Pinpoint the cell where the given text exists, returning its [x, y] midpoint coordinate. 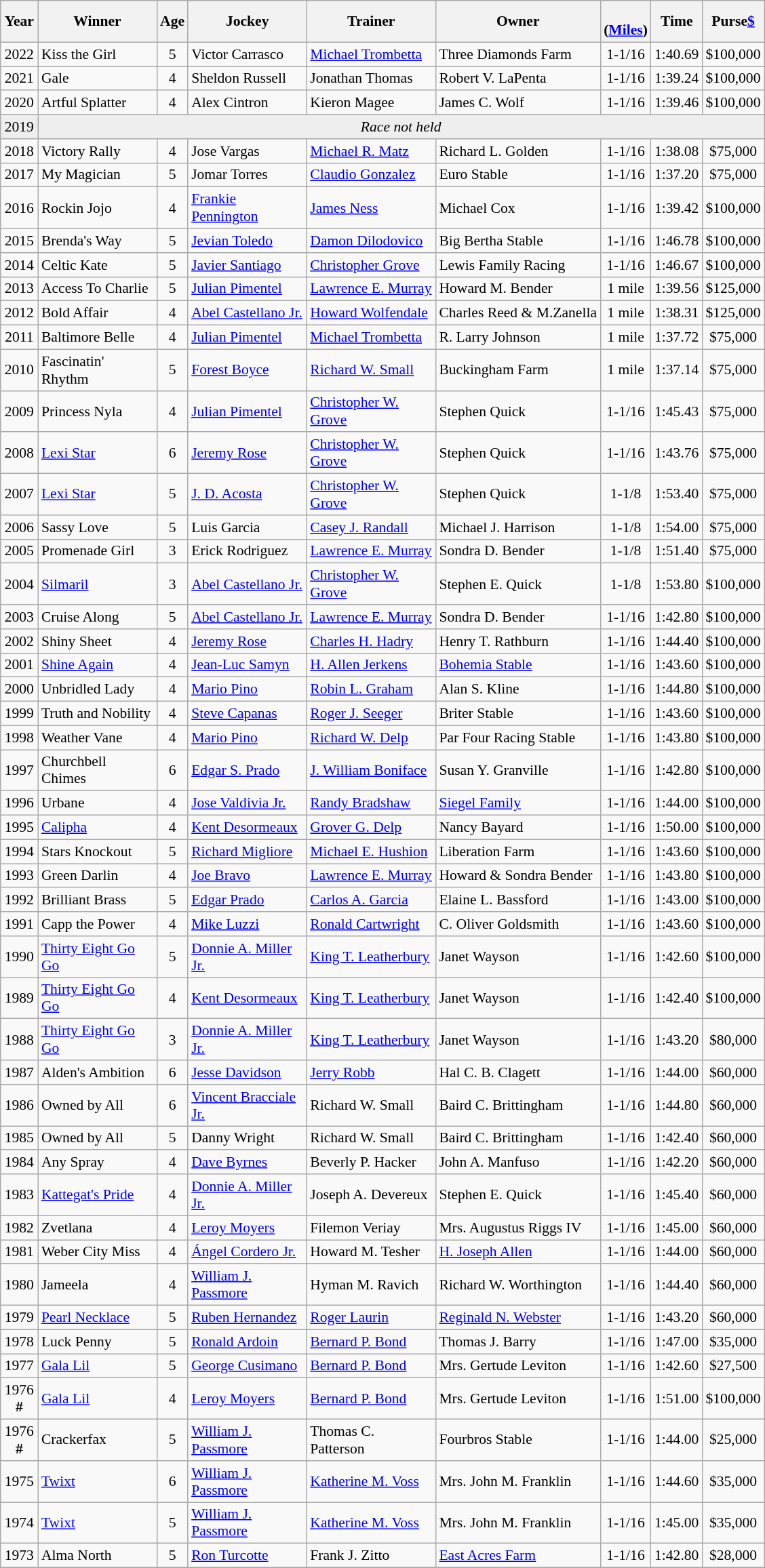
(Miles) [625, 22]
Kattegat's Pride [98, 1194]
Forest Boyce [247, 370]
2021 [19, 79]
1:39.46 [677, 103]
Charles H. Hadry [371, 641]
Alma North [98, 1556]
Green Darlin [98, 876]
Dave Byrnes [247, 1163]
1:39.56 [677, 289]
Jose Valdivia Jr. [247, 803]
Roger J. Seeger [371, 714]
$80,000 [732, 1040]
Kiss the Girl [98, 54]
2001 [19, 665]
Howard & Sondra Bender [518, 876]
Truth and Nobility [98, 714]
George Cusimano [247, 1366]
C. Oliver Goldsmith [518, 924]
2005 [19, 551]
Henry T. Rathburn [518, 641]
Carlos A. Garcia [371, 900]
1:38.08 [677, 151]
2004 [19, 584]
1:43.76 [677, 453]
1:46.78 [677, 241]
Promenade Girl [98, 551]
My Magician [98, 175]
Robert V. LaPenta [518, 79]
Jose Vargas [247, 151]
Year [19, 22]
1:37.14 [677, 370]
Howard M. Bender [518, 289]
H. Joseph Allen [518, 1252]
Reginald N. Webster [518, 1318]
Randy Bradshaw [371, 803]
2008 [19, 453]
Jevian Toledo [247, 241]
2014 [19, 265]
Par Four Racing Stable [518, 738]
1:38.31 [677, 313]
1975 [19, 1482]
1:47.00 [677, 1342]
Ronald Cartwright [371, 924]
Michael R. Matz [371, 151]
James Ness [371, 207]
Howard M. Tesher [371, 1252]
Zvetlana [98, 1228]
Hal C. B. Clagett [518, 1072]
1:39.24 [677, 79]
Crackerfax [98, 1440]
Ron Turcotte [247, 1556]
Michael E. Hushion [371, 851]
Shiny Sheet [98, 641]
Richard Migliore [247, 851]
Any Spray [98, 1163]
1973 [19, 1556]
1:54.00 [677, 527]
James C. Wolf [518, 103]
Mrs. Augustus Riggs IV [518, 1228]
Thomas C. Patterson [371, 1440]
Javier Santiago [247, 265]
Joseph A. Devereux [371, 1194]
Jomar Torres [247, 175]
1:37.20 [677, 175]
East Acres Farm [518, 1556]
Christopher Grove [371, 265]
Access To Charlie [98, 289]
Luck Penny [98, 1342]
Richard L. Golden [518, 151]
1:53.40 [677, 495]
Baltimore Belle [98, 338]
1977 [19, 1366]
Bohemia Stable [518, 665]
2006 [19, 527]
1992 [19, 900]
Roger Laurin [371, 1318]
2017 [19, 175]
H. Allen Jerkens [371, 665]
$28,000 [732, 1556]
Fascinatin' Rhythm [98, 370]
Time [677, 22]
Robin L. Graham [371, 689]
Thomas J. Barry [518, 1342]
1:39.42 [677, 207]
Rockin Jojo [98, 207]
1:51.00 [677, 1399]
1:44.60 [677, 1482]
Charles Reed & M.Zanella [518, 313]
Fourbros Stable [518, 1440]
Alex Cintron [247, 103]
1:40.69 [677, 54]
Calipha [98, 828]
1994 [19, 851]
Churchbell Chimes [98, 770]
Jonathan Thomas [371, 79]
Filemon Veriay [371, 1228]
2018 [19, 151]
2012 [19, 313]
Mike Luzzi [247, 924]
Trainer [371, 22]
Princess Nyla [98, 411]
Weber City Miss [98, 1252]
Richard W. Delp [371, 738]
1995 [19, 828]
Luis Garcia [247, 527]
Joe Bravo [247, 876]
Edgar S. Prado [247, 770]
Silmaril [98, 584]
Damon Dilodovico [371, 241]
J. D. Acosta [247, 495]
Claudio Gonzalez [371, 175]
Richard W. Worthington [518, 1285]
1993 [19, 876]
1984 [19, 1163]
Cruise Along [98, 617]
$27,500 [732, 1366]
1979 [19, 1318]
Big Bertha Stable [518, 241]
1981 [19, 1252]
Alan S. Kline [518, 689]
Erick Rodriguez [247, 551]
Liberation Farm [518, 851]
Frankie Pennington [247, 207]
$25,000 [732, 1440]
1982 [19, 1228]
Brilliant Brass [98, 900]
Casey J. Randall [371, 527]
Kieron Magee [371, 103]
Jockey [247, 22]
1:45.43 [677, 411]
Victor Carrasco [247, 54]
1986 [19, 1105]
1:51.40 [677, 551]
1:53.80 [677, 584]
1996 [19, 803]
Shine Again [98, 665]
Sheldon Russell [247, 79]
Winner [98, 22]
Jerry Robb [371, 1072]
2003 [19, 617]
Michael J. Harrison [518, 527]
Artful Splatter [98, 103]
Three Diamonds Farm [518, 54]
1988 [19, 1040]
Victory Rally [98, 151]
1999 [19, 714]
1:46.67 [677, 265]
1983 [19, 1194]
2002 [19, 641]
1991 [19, 924]
2011 [19, 338]
Unbridled Lady [98, 689]
Beverly P. Hacker [371, 1163]
Hyman M. Ravich [371, 1285]
Jesse Davidson [247, 1072]
1985 [19, 1138]
Pearl Necklace [98, 1318]
Urbane [98, 803]
Jean-Luc Samyn [247, 665]
Sassy Love [98, 527]
1:37.72 [677, 338]
Briter Stable [518, 714]
Nancy Bayard [518, 828]
Celtic Kate [98, 265]
2016 [19, 207]
J. William Boniface [371, 770]
Ruben Hernandez [247, 1318]
2009 [19, 411]
2010 [19, 370]
Jameela [98, 1285]
1989 [19, 998]
1:50.00 [677, 828]
Michael Cox [518, 207]
2013 [19, 289]
1998 [19, 738]
1974 [19, 1523]
Brenda's Way [98, 241]
Euro Stable [518, 175]
Siegel Family [518, 803]
Edgar Prado [247, 900]
1997 [19, 770]
Race not held [401, 127]
1987 [19, 1072]
Alden's Ambition [98, 1072]
Susan Y. Granville [518, 770]
Steve Capanas [247, 714]
1:43.00 [677, 900]
Purse$ [732, 22]
Owner [518, 22]
Stars Knockout [98, 851]
Lewis Family Racing [518, 265]
John A. Manfuso [518, 1163]
2019 [19, 127]
Buckingham Farm [518, 370]
2020 [19, 103]
Weather Vane [98, 738]
R. Larry Johnson [518, 338]
2007 [19, 495]
Bold Affair [98, 313]
Ángel Cordero Jr. [247, 1252]
Danny Wright [247, 1138]
Grover G. Delp [371, 828]
1978 [19, 1342]
1990 [19, 957]
Ronald Ardoin [247, 1342]
2015 [19, 241]
1980 [19, 1285]
Age [172, 22]
Capp the Power [98, 924]
1:42.20 [677, 1163]
Howard Wolfendale [371, 313]
Elaine L. Bassford [518, 900]
Gale [98, 79]
2022 [19, 54]
2000 [19, 689]
1:45.40 [677, 1194]
Vincent Bracciale Jr. [247, 1105]
Frank J. Zitto [371, 1556]
